Pinpoint the cell where the given text exists, returning its (X, Y) midpoint coordinate. 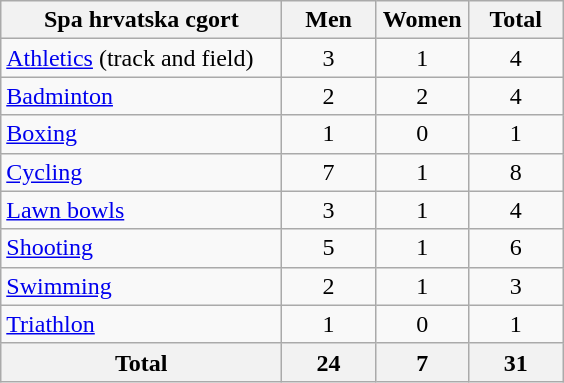
31 (516, 362)
Cycling (142, 172)
Badminton (142, 96)
6 (516, 248)
Athletics (track and field) (142, 58)
Women (422, 20)
Spa hrvatska cgort (142, 20)
Men (329, 20)
Boxing (142, 134)
Triathlon (142, 324)
Swimming (142, 286)
24 (329, 362)
5 (329, 248)
Shooting (142, 248)
Lawn bowls (142, 210)
8 (516, 172)
